Provide the [X, Y] coordinate of the cell's center where the given text is located.  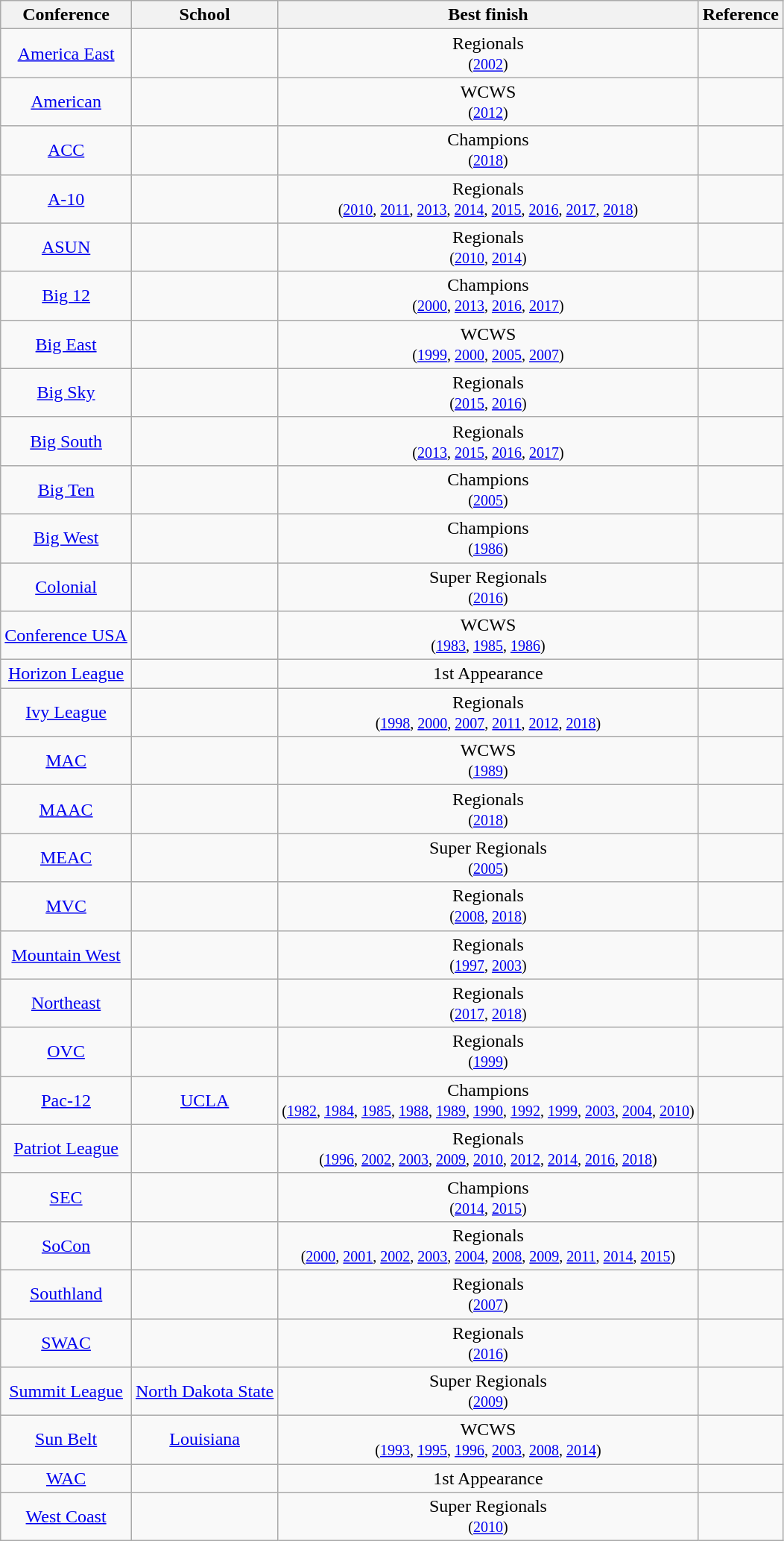
Big Ten [66, 489]
Ivy League [66, 713]
Regionals(1997, 2003) [488, 954]
Champions(2018) [488, 151]
SEC [66, 1197]
School [204, 15]
Big East [66, 344]
Regionals(2013, 2015, 2016, 2017) [488, 441]
Champions(1986) [488, 538]
Champions (2014, 2015) [488, 1197]
Regionals(1999) [488, 1051]
MEAC [66, 857]
WCWS(1989) [488, 760]
North Dakota State [204, 1391]
WAC [66, 1478]
Southland [66, 1294]
America East [66, 54]
Regionals(1996, 2002, 2003, 2009, 2010, 2012, 2014, 2016, 2018) [488, 1148]
SoCon [66, 1245]
WCWS (1999, 2000, 2005, 2007) [488, 344]
Mountain West [66, 954]
ACC [66, 151]
Super Regionals(2005) [488, 857]
MVC [66, 907]
SWAC [66, 1342]
ASUN [66, 248]
Champions(1982, 1984, 1985, 1988, 1989, 1990, 1992, 1999, 2003, 2004, 2010) [488, 1100]
Patriot League [66, 1148]
Summit League [66, 1391]
American [66, 101]
Colonial [66, 586]
MAC [66, 760]
Super Regionals(2009) [488, 1391]
Champions(2000, 2013, 2016, 2017) [488, 295]
Big Sky [66, 392]
West Coast [66, 1516]
Pac-12 [66, 1100]
Regionals(2010, 2014) [488, 248]
Regionals(2015, 2016) [488, 392]
Regionals (2000, 2001, 2002, 2003, 2004, 2008, 2009, 2011, 2014, 2015) [488, 1245]
Big South [66, 441]
Super Regionals(2010) [488, 1516]
Horizon League [66, 674]
Regionals(2017, 2018) [488, 1003]
Regionals (2016) [488, 1342]
WCWS(1993, 1995, 1996, 2003, 2008, 2014) [488, 1440]
Regionals (2007) [488, 1294]
Reference [741, 15]
WCWS(2012) [488, 101]
Sun Belt [66, 1440]
Regionals(2018) [488, 810]
WCWS(1983, 1985, 1986) [488, 635]
Regionals(1998, 2000, 2007, 2011, 2012, 2018) [488, 713]
Champions(2005) [488, 489]
Conference [66, 15]
Louisiana [204, 1440]
UCLA [204, 1100]
Conference USA [66, 635]
OVC [66, 1051]
Regionals(2008, 2018) [488, 907]
Big 12 [66, 295]
Regionals(2002) [488, 54]
Northeast [66, 1003]
A-10 [66, 198]
Super Regionals(2016) [488, 586]
Regionals(2010, 2011, 2013, 2014, 2015, 2016, 2017, 2018) [488, 198]
Big West [66, 538]
MAAC [66, 810]
Best finish [488, 15]
